Search for the cell housing the specified text and yield its [x, y] center coordinate. 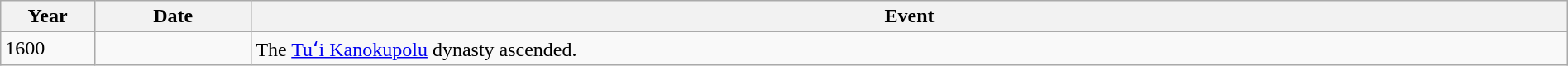
1600 [48, 49]
Event [910, 16]
Date [172, 16]
The Tuʻi Kanokupolu dynasty ascended. [910, 49]
Year [48, 16]
